Capture the cell that displays the provided text and extract its [x, y] central coordinate. 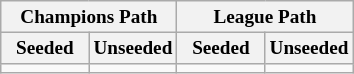
Champions Path [89, 17]
League Path [265, 17]
